Return (X, Y) of the center of cell containing provided text 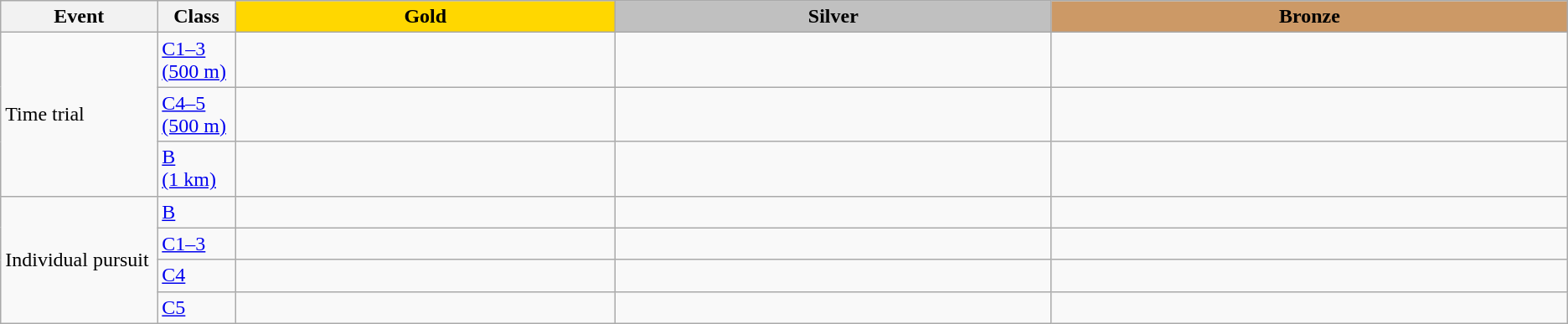
C5 (197, 307)
Time trial (79, 114)
Gold (426, 17)
C1–3 (500 m) (197, 60)
C4–5 (500 m) (197, 114)
Silver (833, 17)
B (197, 212)
C4 (197, 275)
C1–3 (197, 244)
Individual pursuit (79, 260)
Bronze (1309, 17)
Event (79, 17)
Class (197, 17)
B (1 km) (197, 169)
